Identify which cell holds the provided text, then report its [x, y] central coordinate. 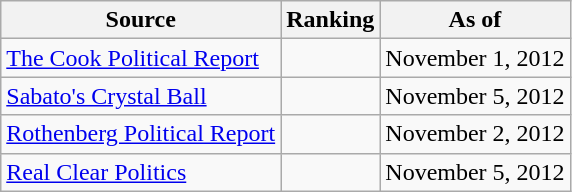
Ranking [330, 20]
The Cook Political Report [141, 58]
Sabato's Crystal Ball [141, 96]
Rothenberg Political Report [141, 134]
November 1, 2012 [475, 58]
Source [141, 20]
As of [475, 20]
November 2, 2012 [475, 134]
Real Clear Politics [141, 172]
